Pinpoint the cell where the given text exists, returning its [X, Y] midpoint coordinate. 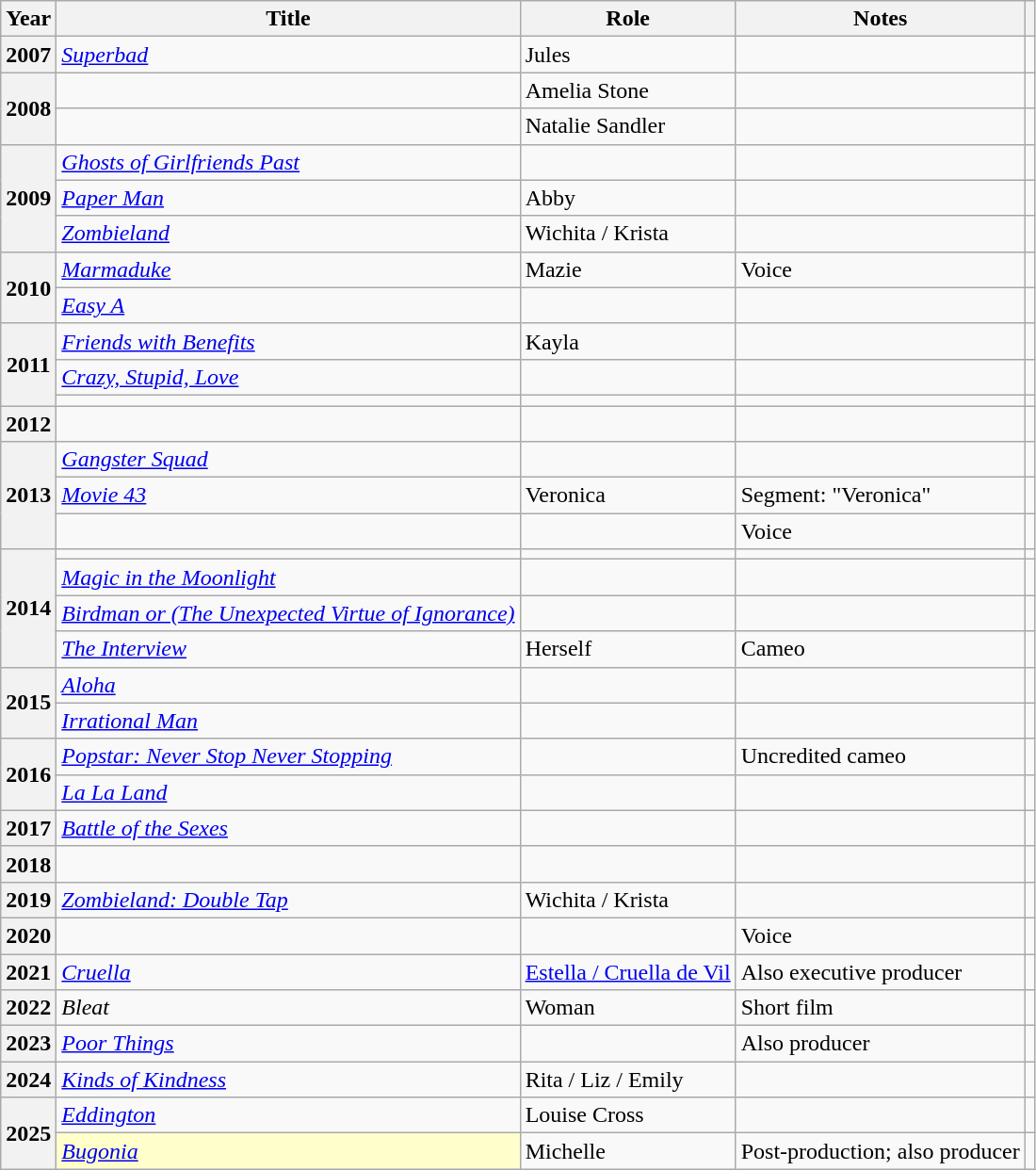
Cruella [288, 971]
Superbad [288, 55]
Movie 43 [288, 496]
2015 [28, 703]
Magic in the Moonlight [288, 577]
Gangster Squad [288, 460]
2016 [28, 774]
2024 [28, 1080]
Jules [627, 55]
Battle of the Sexes [288, 828]
Zombieland: Double Tap [288, 900]
Estella / Cruella de Vil [627, 971]
2007 [28, 55]
Amelia Stone [627, 90]
Easy A [288, 305]
Bleat [288, 1008]
The Interview [288, 649]
2014 [28, 609]
Segment: "Veronica" [880, 496]
2025 [28, 1133]
Ghosts of Girlfriends Past [288, 162]
La La Land [288, 792]
Also executive producer [880, 971]
Friends with Benefits [288, 341]
Natalie Sandler [627, 126]
Irrational Man [288, 721]
Also producer [880, 1044]
2020 [28, 935]
Paper Man [288, 198]
2017 [28, 828]
Title [288, 19]
Crazy, Stupid, Love [288, 377]
Veronica [627, 496]
Woman [627, 1008]
2018 [28, 864]
2019 [28, 900]
Bugonia [288, 1151]
Cameo [880, 649]
Louise Cross [627, 1115]
Eddington [288, 1115]
2021 [28, 971]
Aloha [288, 685]
2009 [28, 198]
Mazie [627, 269]
Kinds of Kindness [288, 1080]
Herself [627, 649]
2011 [28, 364]
Zombieland [288, 234]
2012 [28, 423]
Marmaduke [288, 269]
Birdman or (The Unexpected Virtue of Ignorance) [288, 613]
Popstar: Never Stop Never Stopping [288, 756]
Short film [880, 1008]
Michelle [627, 1151]
Abby [627, 198]
Rita / Liz / Emily [627, 1080]
2023 [28, 1044]
Kayla [627, 341]
2008 [28, 108]
Uncredited cameo [880, 756]
2010 [28, 287]
Role [627, 19]
Post-production; also producer [880, 1151]
2022 [28, 1008]
Notes [880, 19]
Year [28, 19]
2013 [28, 496]
Poor Things [288, 1044]
